Return (x, y) of the center of cell containing provided text 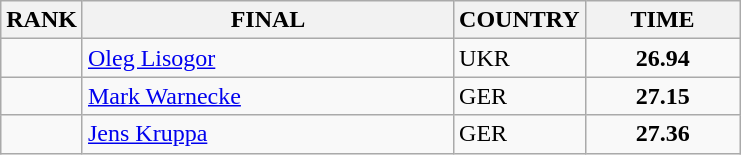
27.36 (662, 134)
Mark Warnecke (268, 96)
UKR (520, 58)
FINAL (268, 20)
26.94 (662, 58)
27.15 (662, 96)
RANK (42, 20)
TIME (662, 20)
Jens Kruppa (268, 134)
Oleg Lisogor (268, 58)
COUNTRY (520, 20)
